Find where the given text appears and provide that cell's center as [x, y] coordinate. 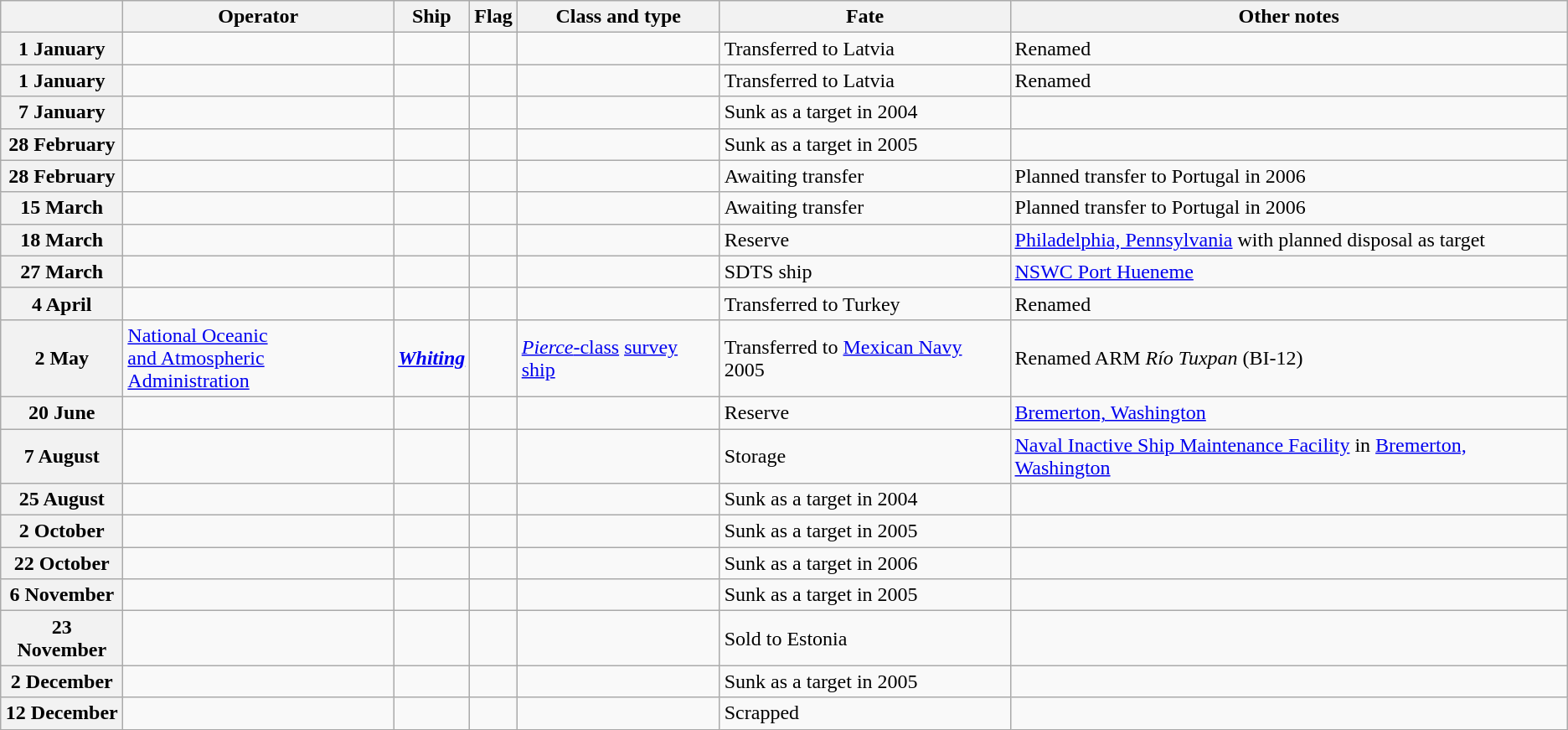
15 March [62, 208]
Ship [432, 17]
Sold to Estonia [864, 639]
2 October [62, 531]
Other notes [1288, 17]
SDTS ship [864, 272]
Fate [864, 17]
Philadelphia, Pennsylvania with planned disposal as target [1288, 240]
Pierce-class survey ship [618, 358]
20 June [62, 412]
22 October [62, 563]
18 March [62, 240]
Whiting [432, 358]
Transferred to Mexican Navy 2005 [864, 358]
National Oceanicand Atmospheric Administration [258, 358]
Renamed ARM Río Tuxpan (BI-12) [1288, 358]
Operator [258, 17]
27 March [62, 272]
7 August [62, 456]
23 November [62, 639]
Class and type [618, 17]
2 May [62, 358]
6 November [62, 595]
25 August [62, 500]
Naval Inactive Ship Maintenance Facility in Bremerton, Washington [1288, 456]
Scrapped [864, 713]
7 January [62, 112]
Bremerton, Washington [1288, 412]
Flag [493, 17]
NSWC Port Hueneme [1288, 272]
Sunk as a target in 2006 [864, 563]
Transferred to Turkey [864, 303]
12 December [62, 713]
4 April [62, 303]
Storage [864, 456]
2 December [62, 681]
